Output the (x, y) coordinate of the center of the cell containing the given text.  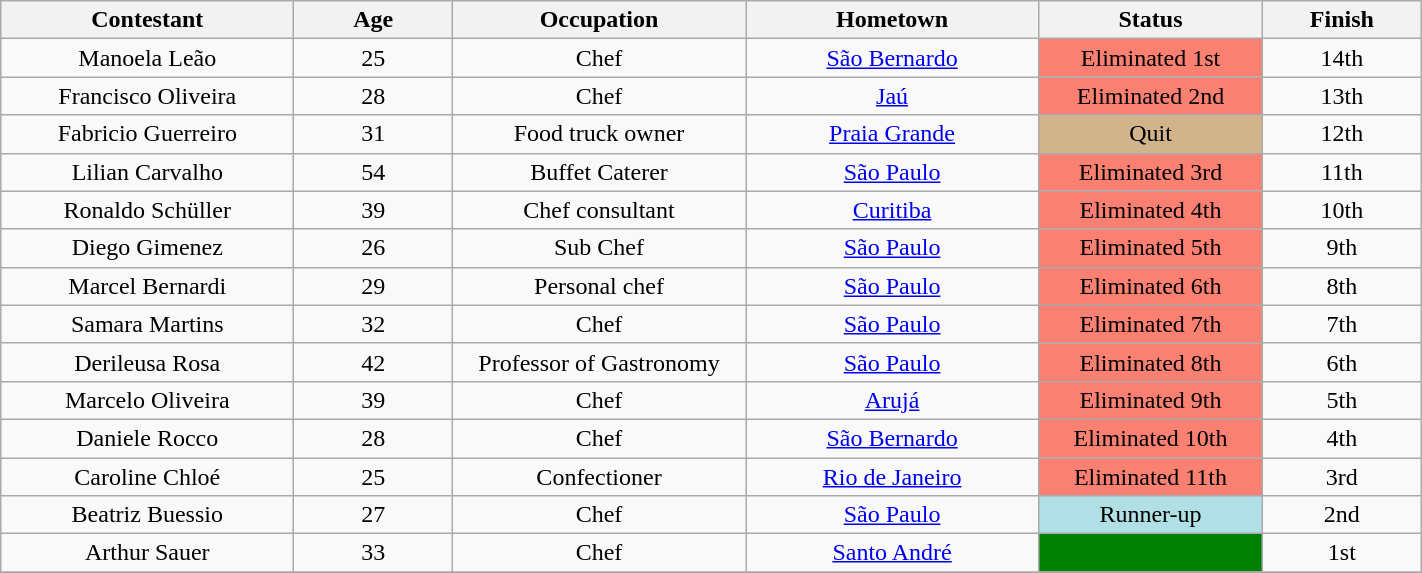
3rd (1342, 477)
Santo André (892, 553)
Eliminated 3rd (1151, 172)
6th (1342, 362)
Francisco Oliveira (148, 96)
Eliminated 10th (1151, 438)
2nd (1342, 515)
Fabricio Guerreiro (148, 134)
Caroline Chloé (148, 477)
Contestant (148, 20)
Buffet Caterer (600, 172)
Personal chef (600, 286)
Beatriz Buessio (148, 515)
Eliminated 8th (1151, 362)
Arthur Sauer (148, 553)
8th (1342, 286)
Marcelo Oliveira (148, 400)
10th (1342, 210)
Occupation (600, 20)
Sub Chef (600, 248)
Daniele Rocco (148, 438)
1st (1342, 553)
Eliminated 11th (1151, 477)
Curitiba (892, 210)
Eliminated 5th (1151, 248)
Praia Grande (892, 134)
29 (374, 286)
Runner-up (1151, 515)
Age (374, 20)
Hometown (892, 20)
Confectioner (600, 477)
7th (1342, 324)
9th (1342, 248)
33 (374, 553)
Eliminated 7th (1151, 324)
Food truck owner (600, 134)
27 (374, 515)
Samara Martins (148, 324)
42 (374, 362)
Professor of Gastronomy (600, 362)
14th (1342, 58)
Eliminated 1st (1151, 58)
5th (1342, 400)
12th (1342, 134)
Eliminated 2nd (1151, 96)
Status (1151, 20)
Chef consultant (600, 210)
Jaú (892, 96)
Rio de Janeiro (892, 477)
Quit (1151, 134)
Finish (1342, 20)
Lilian Carvalho (148, 172)
Diego Gimenez (148, 248)
Ronaldo Schüller (148, 210)
Arujá (892, 400)
54 (374, 172)
Manoela Leão (148, 58)
Derileusa Rosa (148, 362)
32 (374, 324)
Eliminated 9th (1151, 400)
Marcel Bernardi (148, 286)
4th (1342, 438)
11th (1342, 172)
Eliminated 4th (1151, 210)
31 (374, 134)
13th (1342, 96)
Eliminated 6th (1151, 286)
26 (374, 248)
